Determine the [x, y] coordinate at the center of the cell enclosing the given text.  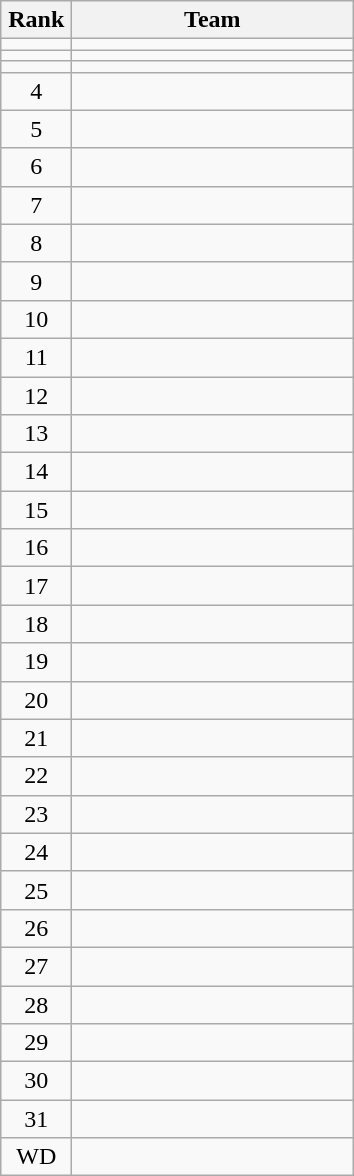
29 [36, 1043]
14 [36, 472]
31 [36, 1119]
21 [36, 738]
23 [36, 814]
4 [36, 91]
28 [36, 1005]
24 [36, 852]
17 [36, 586]
11 [36, 357]
25 [36, 890]
30 [36, 1081]
6 [36, 167]
20 [36, 700]
5 [36, 129]
26 [36, 928]
16 [36, 548]
10 [36, 319]
9 [36, 281]
22 [36, 776]
7 [36, 205]
12 [36, 395]
27 [36, 966]
Team [212, 20]
15 [36, 510]
8 [36, 243]
WD [36, 1157]
19 [36, 662]
13 [36, 434]
Rank [36, 20]
18 [36, 624]
